Determine the [x, y] coordinate at the center of the cell enclosing the given text.  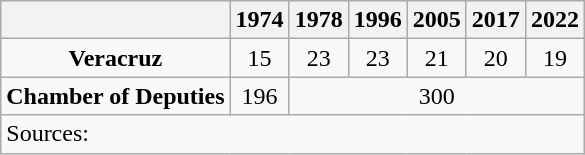
196 [260, 96]
1974 [260, 20]
2017 [496, 20]
Chamber of Deputies [116, 96]
20 [496, 58]
Veracruz [116, 58]
2005 [436, 20]
Sources: [293, 134]
19 [554, 58]
15 [260, 58]
1996 [378, 20]
1978 [318, 20]
2022 [554, 20]
21 [436, 58]
300 [436, 96]
